Extract the (X, Y) coordinate from the center of the cell holding the provided text.  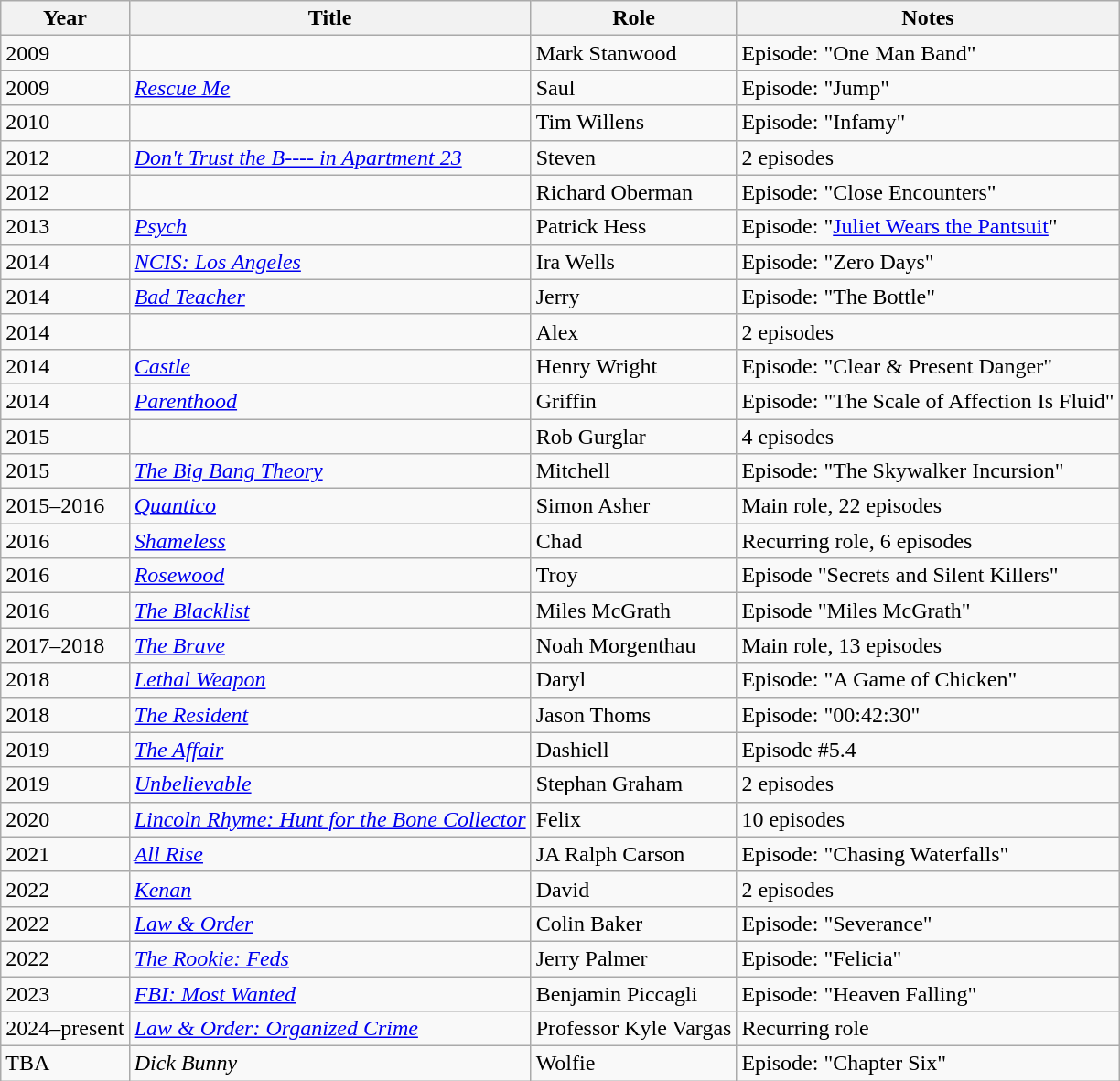
Notes (928, 18)
Episode: "Juliet Wears the Pantsuit" (928, 227)
Year (65, 18)
Shameless (329, 541)
Henry Wright (633, 366)
Recurring role, 6 episodes (928, 541)
Professor Kyle Vargas (633, 1029)
Colin Baker (633, 924)
Episode: "Severance" (928, 924)
Title (329, 18)
Main role, 22 episodes (928, 506)
Episode: "Chapter Six" (928, 1064)
Jerry (633, 297)
The Brave (329, 645)
Simon Asher (633, 506)
Noah Morgenthau (633, 645)
Episode: "A Game of Chicken" (928, 680)
Unbelievable (329, 784)
The Big Bang Theory (329, 471)
Daryl (633, 680)
Steven (633, 157)
Episode: "The Skywalker Incursion" (928, 471)
Wolfie (633, 1064)
Episode: "Jump" (928, 88)
Quantico (329, 506)
Ira Wells (633, 262)
Benjamin Piccagli (633, 993)
Episode: "Clear & Present Danger" (928, 366)
Episode "Miles McGrath" (928, 611)
Kenan (329, 889)
Alex (633, 331)
Griffin (633, 401)
Episode: "Felicia" (928, 958)
Episode: "Zero Days" (928, 262)
Rescue Me (329, 88)
Castle (329, 366)
Patrick Hess (633, 227)
2017–2018 (65, 645)
Episode: "Heaven Falling" (928, 993)
2015–2016 (65, 506)
TBA (65, 1064)
Episode: "One Man Band" (928, 53)
Richard Oberman (633, 192)
Miles McGrath (633, 611)
Episode: "00:42:30" (928, 715)
2020 (65, 819)
Law & Order (329, 924)
Role (633, 18)
Episode: "Close Encounters" (928, 192)
2024–present (65, 1029)
Law & Order: Organized Crime (329, 1029)
Parenthood (329, 401)
Bad Teacher (329, 297)
The Blacklist (329, 611)
Dashiell (633, 750)
Jason Thoms (633, 715)
Rob Gurglar (633, 437)
2013 (65, 227)
Lethal Weapon (329, 680)
2023 (65, 993)
Episode: "The Bottle" (928, 297)
Rosewood (329, 576)
Chad (633, 541)
Dick Bunny (329, 1064)
10 episodes (928, 819)
Main role, 13 episodes (928, 645)
2010 (65, 123)
Mark Stanwood (633, 53)
The Rookie: Feds (329, 958)
Lincoln Rhyme: Hunt for the Bone Collector (329, 819)
Episode "Secrets and Silent Killers" (928, 576)
The Affair (329, 750)
Episode #5.4 (928, 750)
Recurring role (928, 1029)
Tim Willens (633, 123)
Episode: "The Scale of Affection Is Fluid" (928, 401)
4 episodes (928, 437)
Troy (633, 576)
Don't Trust the B---- in Apartment 23 (329, 157)
JA Ralph Carson (633, 854)
David (633, 889)
Psych (329, 227)
2021 (65, 854)
NCIS: Los Angeles (329, 262)
FBI: Most Wanted (329, 993)
Jerry Palmer (633, 958)
Mitchell (633, 471)
Felix (633, 819)
Episode: "Infamy" (928, 123)
Episode: "Chasing Waterfalls" (928, 854)
Saul (633, 88)
The Resident (329, 715)
Stephan Graham (633, 784)
All Rise (329, 854)
